Capture the cell that displays the provided text and extract its (X, Y) central coordinate. 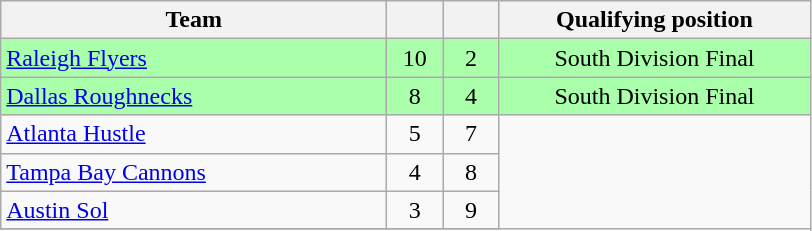
3 (415, 210)
5 (415, 134)
Qualifying position (654, 20)
Austin Sol (194, 210)
Team (194, 20)
9 (471, 210)
10 (415, 58)
Dallas Roughnecks (194, 96)
2 (471, 58)
Raleigh Flyers (194, 58)
Atlanta Hustle (194, 134)
7 (471, 134)
Tampa Bay Cannons (194, 172)
